Locate the cell with the specified text and output its [X, Y] center coordinate. 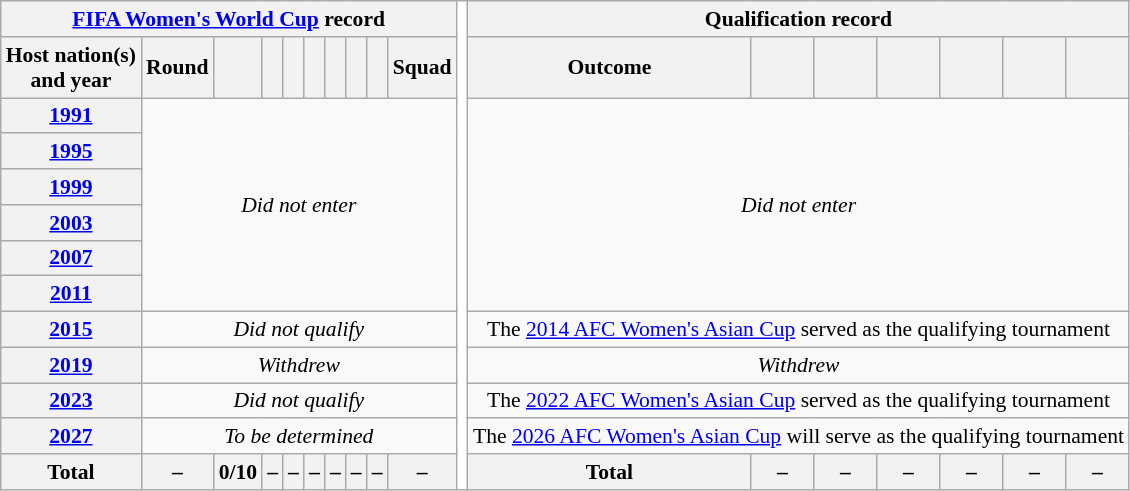
Squad [422, 68]
Qualification record [798, 19]
2003 [71, 223]
The 2026 AFC Women's Asian Cup will serve as the qualifying tournament [798, 437]
1991 [71, 116]
0/10 [238, 472]
Round [178, 68]
1995 [71, 152]
2007 [71, 258]
1999 [71, 187]
2011 [71, 294]
2019 [71, 365]
2015 [71, 330]
2027 [71, 437]
Host nation(s)and year [71, 68]
The 2022 AFC Women's Asian Cup served as the qualifying tournament [798, 401]
To be determined [299, 437]
The 2014 AFC Women's Asian Cup served as the qualifying tournament [798, 330]
2023 [71, 401]
Outcome [610, 68]
FIFA Women's World Cup record [229, 19]
